From the cell containing the given text, extract its center point as (x, y) coordinate. 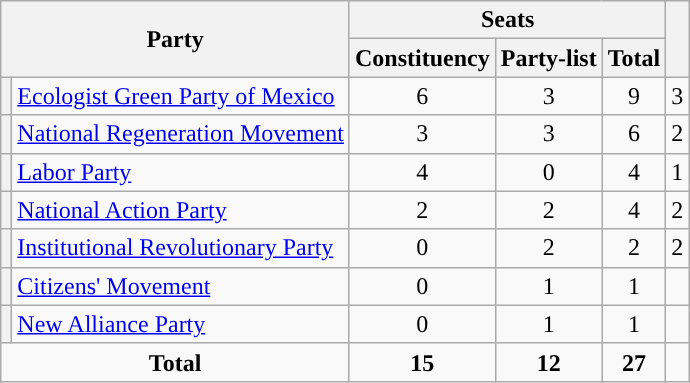
Party (176, 39)
9 (634, 96)
27 (634, 362)
Labor Party (181, 172)
New Alliance Party (181, 324)
National Regeneration Movement (181, 134)
Constituency (422, 58)
Institutional Revolutionary Party (181, 248)
Seats (507, 20)
National Action Party (181, 210)
Party-list (548, 58)
15 (422, 362)
12 (548, 362)
Ecologist Green Party of Mexico (181, 96)
Citizens' Movement (181, 286)
